Pinpoint the cell where the given text exists, returning its [X, Y] midpoint coordinate. 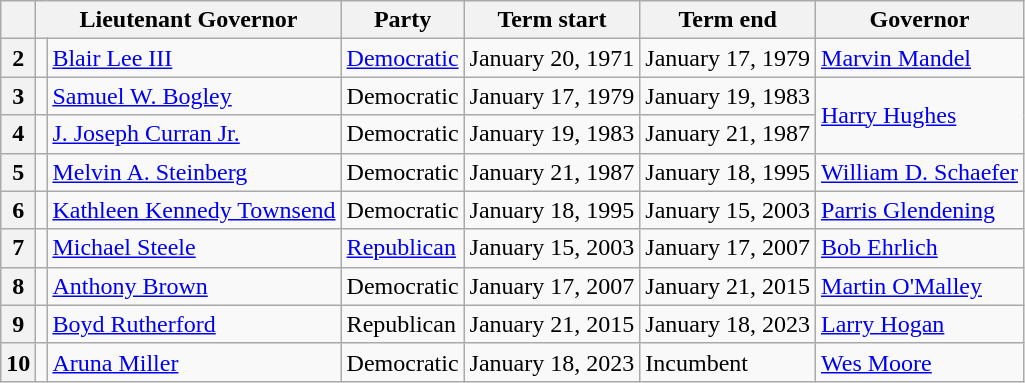
Party [402, 20]
J. Joseph Curran Jr. [194, 134]
Harry Hughes [920, 115]
Samuel W. Bogley [194, 96]
Kathleen Kennedy Townsend [194, 210]
2 [18, 58]
4 [18, 134]
William D. Schaefer [920, 172]
Governor [920, 20]
January 20, 1971 [552, 58]
Blair Lee III [194, 58]
Parris Glendening [920, 210]
Melvin A. Steinberg [194, 172]
6 [18, 210]
Marvin Mandel [920, 58]
3 [18, 96]
Martin O'Malley [920, 286]
9 [18, 324]
Boyd Rutherford [194, 324]
10 [18, 362]
Bob Ehrlich [920, 248]
8 [18, 286]
7 [18, 248]
Incumbent [728, 362]
Wes Moore [920, 362]
Larry Hogan [920, 324]
5 [18, 172]
Term start [552, 20]
Lieutenant Governor [188, 20]
Aruna Miller [194, 362]
Michael Steele [194, 248]
Anthony Brown [194, 286]
Term end [728, 20]
